Identify which cell holds the provided text, then report its [X, Y] central coordinate. 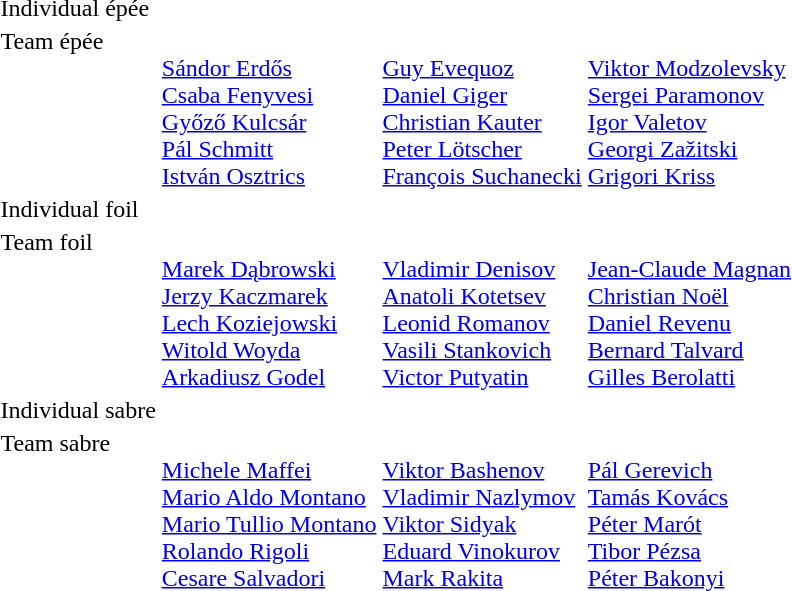
Viktor ModzolevskySergei ParamonovIgor ValetovGeorgi ZažitskiGrigori Kriss [689, 108]
Sándor ErdősCsaba FenyvesiGyőző KulcsárPál SchmittIstván Osztrics [269, 108]
Guy EvequozDaniel GigerChristian KauterPeter LötscherFrançois Suchanecki [482, 108]
Jean-Claude MagnanChristian NoëlDaniel RevenuBernard TalvardGilles Berolatti [689, 310]
Vladimir DenisovAnatoli KotetsevLeonid RomanovVasili StankovichVictor Putyatin [482, 310]
Marek DąbrowskiJerzy KaczmarekLech KoziejowskiWitold WoydaArkadiusz Godel [269, 310]
